Search for the cell housing the specified text and yield its [X, Y] center coordinate. 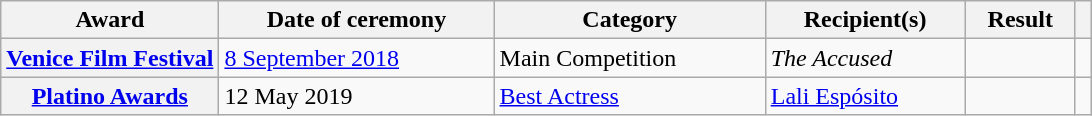
Lali Espósito [865, 96]
Main Competition [630, 58]
Category [630, 20]
Best Actress [630, 96]
Award [110, 20]
The Accused [865, 58]
8 September 2018 [356, 58]
Recipient(s) [865, 20]
Date of ceremony [356, 20]
Result [1020, 20]
Venice Film Festival [110, 58]
12 May 2019 [356, 96]
Platino Awards [110, 96]
